Capture the cell that displays the provided text and extract its [x, y] central coordinate. 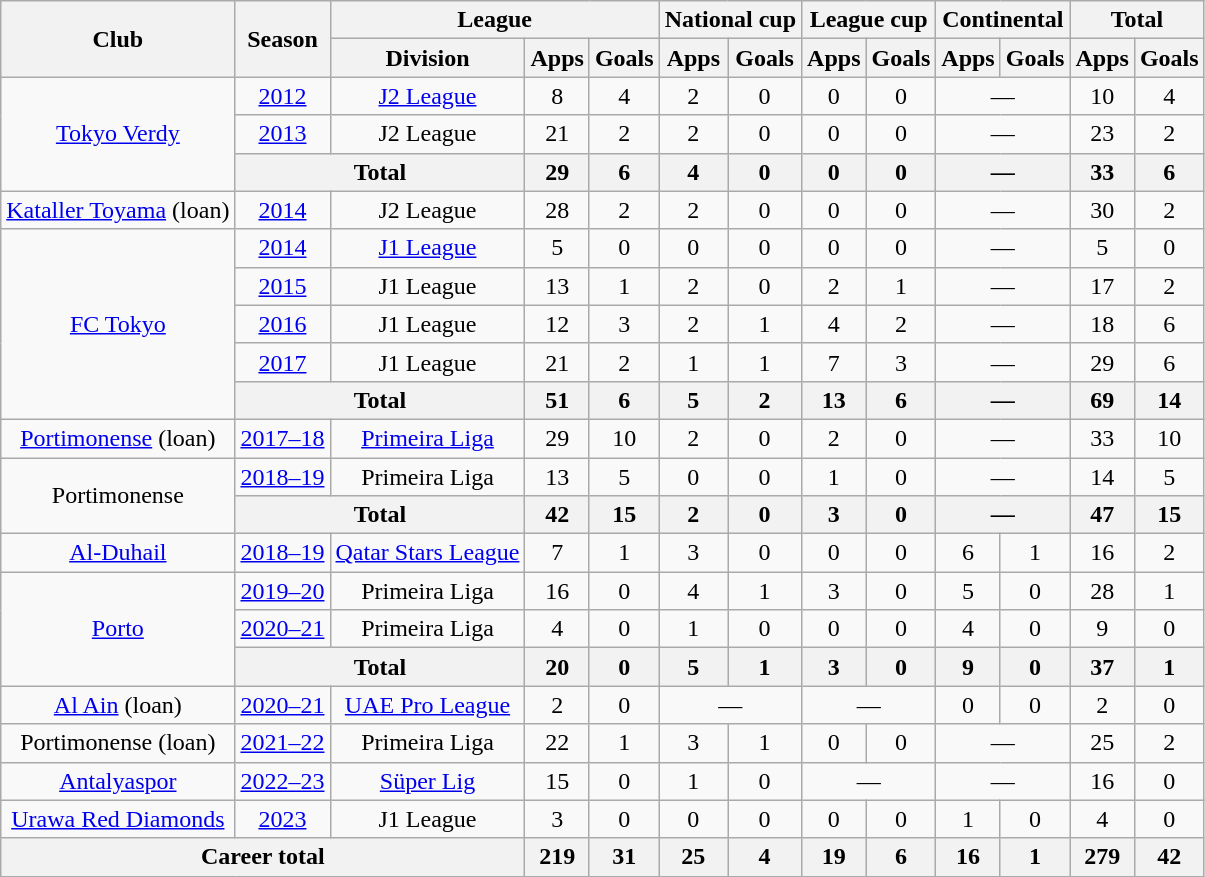
Portimonense [118, 496]
23 [1102, 134]
Antalyaspor [118, 781]
Club [118, 39]
Division [428, 58]
2021–22 [282, 743]
22 [557, 743]
2012 [282, 96]
2017–18 [282, 438]
Career total [263, 857]
31 [624, 857]
Continental [1003, 20]
Kataller Toyama (loan) [118, 210]
19 [834, 857]
Tokyo Verdy [118, 134]
17 [1102, 286]
UAE Pro League [428, 705]
Al-Duhail [118, 553]
2013 [282, 134]
37 [1102, 667]
20 [557, 667]
8 [557, 96]
30 [1102, 210]
2015 [282, 286]
2016 [282, 324]
Al Ain (loan) [118, 705]
12 [557, 324]
National cup [730, 20]
Süper Lig [428, 781]
Porto [118, 629]
Season [282, 39]
League cup [869, 20]
2017 [282, 362]
League [494, 20]
FC Tokyo [118, 324]
2022–23 [282, 781]
47 [1102, 515]
69 [1102, 400]
Urawa Red Diamonds [118, 819]
51 [557, 400]
2019–20 [282, 591]
2023 [282, 819]
219 [557, 857]
279 [1102, 857]
18 [1102, 324]
Qatar Stars League [428, 553]
